Determine the (X, Y) coordinate at the center of the cell enclosing the given text.  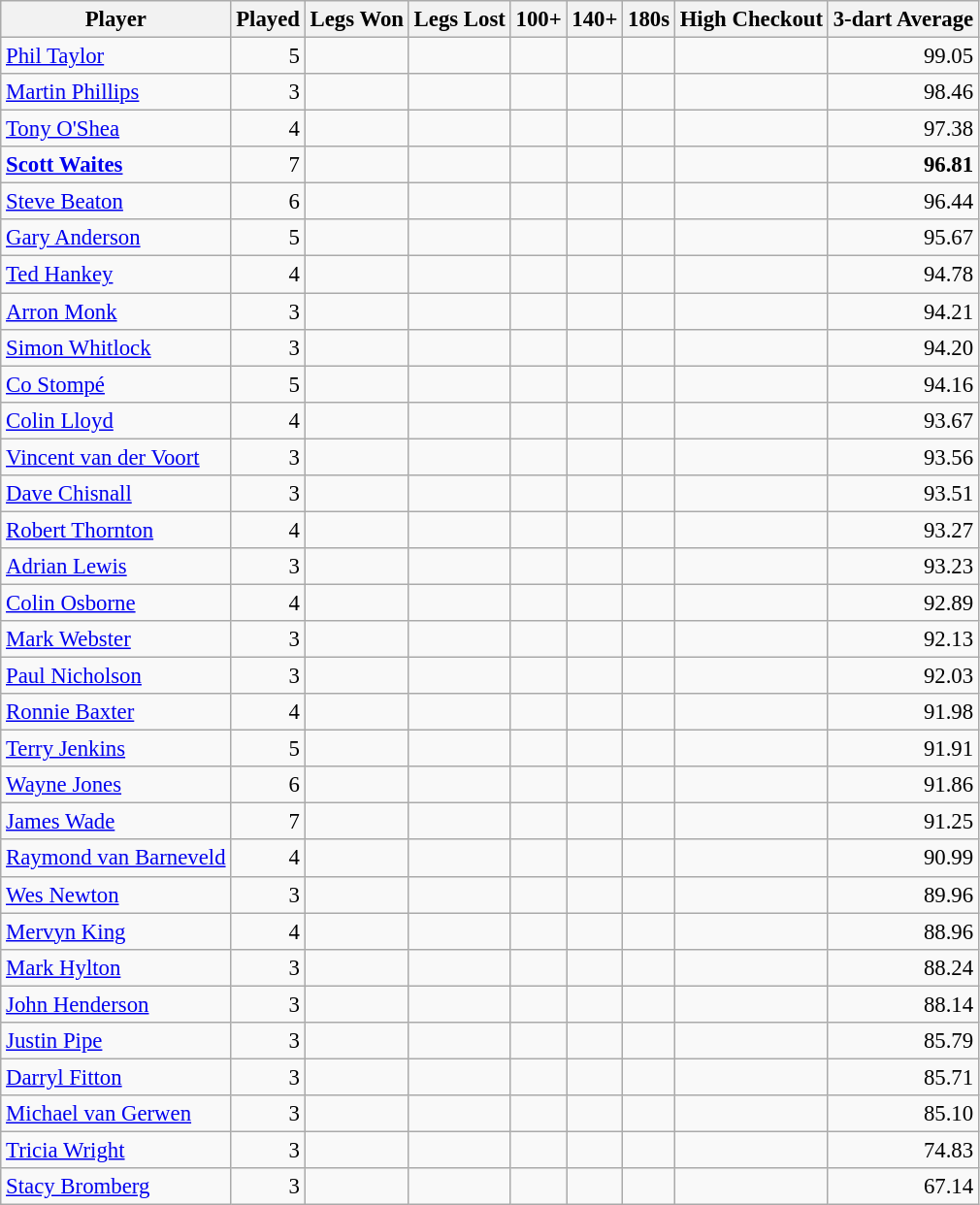
Martin Phillips (116, 92)
94.78 (902, 275)
Terry Jenkins (116, 749)
Steve Beaton (116, 202)
180s (649, 19)
Arron Monk (116, 311)
Ted Hankey (116, 275)
High Checkout (751, 19)
Phil Taylor (116, 56)
89.96 (902, 895)
Vincent van der Voort (116, 457)
Paul Nicholson (116, 676)
Stacy Bromberg (116, 1187)
Michael van Gerwen (116, 1114)
James Wade (116, 822)
92.89 (902, 602)
Simon Whitlock (116, 347)
Mark Webster (116, 639)
Scott Waites (116, 165)
93.27 (902, 530)
94.21 (902, 311)
97.38 (902, 129)
93.23 (902, 567)
96.81 (902, 165)
74.83 (902, 1150)
140+ (595, 19)
Ronnie Baxter (116, 712)
Robert Thornton (116, 530)
85.71 (902, 1077)
Legs Lost (460, 19)
98.46 (902, 92)
88.14 (902, 1004)
93.56 (902, 457)
93.67 (902, 420)
Tony O'Shea (116, 129)
94.16 (902, 384)
Gary Anderson (116, 238)
Justin Pipe (116, 1041)
92.13 (902, 639)
99.05 (902, 56)
Tricia Wright (116, 1150)
85.10 (902, 1114)
Wes Newton (116, 895)
Raymond van Barneveld (116, 859)
Adrian Lewis (116, 567)
91.86 (902, 785)
Legs Won (357, 19)
Colin Osborne (116, 602)
Played (268, 19)
John Henderson (116, 1004)
Wayne Jones (116, 785)
90.99 (902, 859)
93.51 (902, 494)
Darryl Fitton (116, 1077)
67.14 (902, 1187)
Player (116, 19)
Mark Hylton (116, 967)
91.25 (902, 822)
100+ (539, 19)
Dave Chisnall (116, 494)
Mervyn King (116, 931)
95.67 (902, 238)
92.03 (902, 676)
88.24 (902, 967)
88.96 (902, 931)
96.44 (902, 202)
Colin Lloyd (116, 420)
91.91 (902, 749)
Co Stompé (116, 384)
94.20 (902, 347)
91.98 (902, 712)
85.79 (902, 1041)
3-dart Average (902, 19)
